Detect which cell encompasses the target text, then output its [x, y] center coordinate. 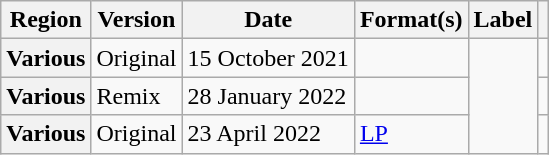
Remix [136, 96]
Format(s) [411, 20]
Version [136, 20]
28 January 2022 [268, 96]
15 October 2021 [268, 58]
Date [268, 20]
LP [411, 134]
Label [503, 20]
23 April 2022 [268, 134]
Region [46, 20]
